Identify which cell holds the provided text, then report its [x, y] central coordinate. 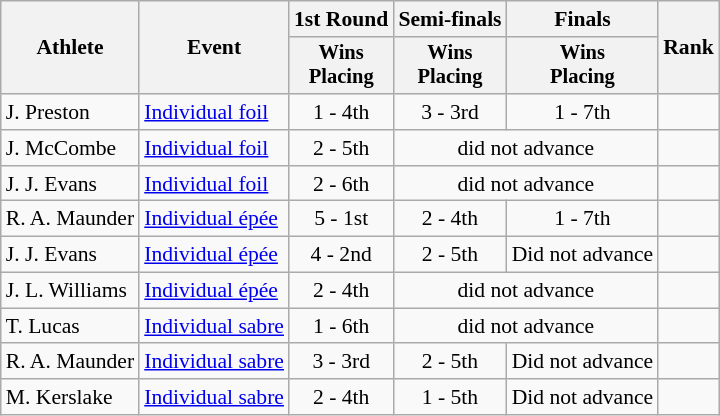
J. McCombe [70, 148]
J. Preston [70, 112]
J. L. Williams [70, 291]
Semi-finals [450, 19]
2 - 6th [341, 184]
Rank [688, 48]
4 - 2nd [341, 255]
1 - 6th [341, 326]
Event [214, 48]
5 - 1st [341, 219]
1 - 4th [341, 112]
1 - 5th [450, 397]
T. Lucas [70, 326]
1st Round [341, 19]
M. Kerslake [70, 397]
Finals [583, 19]
Athlete [70, 48]
